Pinpoint the cell where the given text exists, returning its (X, Y) midpoint coordinate. 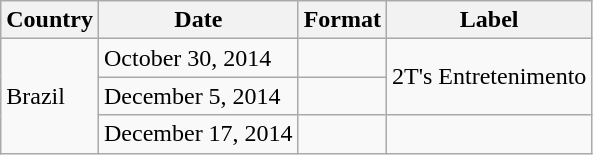
December 17, 2014 (198, 134)
October 30, 2014 (198, 58)
2T's Entretenimento (490, 77)
December 5, 2014 (198, 96)
Country (50, 20)
Format (342, 20)
Date (198, 20)
Label (490, 20)
Brazil (50, 96)
